From the cell containing the given text, extract its center point as (x, y) coordinate. 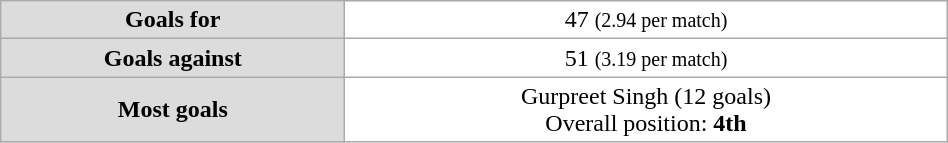
47 (2.94 per match) (646, 20)
Most goals (173, 110)
Gurpreet Singh (12 goals) Overall position: 4th (646, 110)
Goals for (173, 20)
Goals against (173, 58)
51 (3.19 per match) (646, 58)
